Output the (x, y) coordinate of the center of the cell containing the given text.  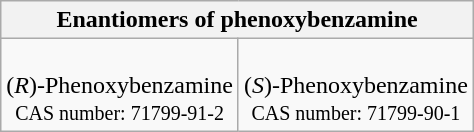
(S)-PhenoxybenzamineCAS number: 71799-90-1 (356, 85)
(R)-PhenoxybenzamineCAS number: 71799-91-2 (120, 85)
Enantiomers of phenoxybenzamine (238, 20)
